Extract the (x, y) coordinate from the center of the cell holding the provided text.  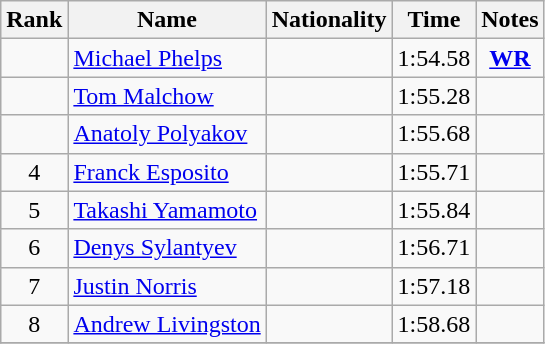
WR (510, 58)
Notes (510, 20)
6 (34, 248)
7 (34, 286)
1:55.28 (434, 96)
1:55.71 (434, 172)
5 (34, 210)
1:56.71 (434, 248)
Time (434, 20)
1:55.68 (434, 134)
1:54.58 (434, 58)
Name (167, 20)
Takashi Yamamoto (167, 210)
1:55.84 (434, 210)
1:57.18 (434, 286)
8 (34, 324)
Justin Norris (167, 286)
Rank (34, 20)
1:58.68 (434, 324)
Anatoly Polyakov (167, 134)
Tom Malchow (167, 96)
Franck Esposito (167, 172)
Nationality (329, 20)
Andrew Livingston (167, 324)
Michael Phelps (167, 58)
4 (34, 172)
Denys Sylantyev (167, 248)
